Find where the given text appears and provide that cell's center as [x, y] coordinate. 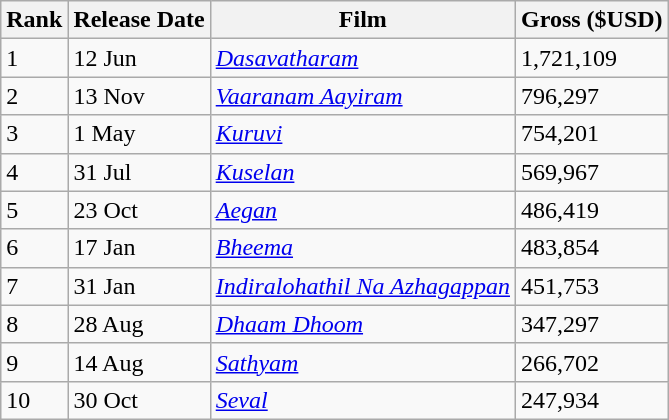
4 [34, 172]
30 Oct [139, 400]
2 [34, 96]
6 [34, 248]
17 Jan [139, 248]
28 Aug [139, 324]
Kuselan [362, 172]
10 [34, 400]
Aegan [362, 210]
Dasavatharam [362, 58]
9 [34, 362]
754,201 [592, 134]
23 Oct [139, 210]
1,721,109 [592, 58]
31 Jul [139, 172]
Bheema [362, 248]
12 Jun [139, 58]
Seval [362, 400]
266,702 [592, 362]
3 [34, 134]
486,419 [592, 210]
247,934 [592, 400]
Indiralohathil Na Azhagappan [362, 286]
31 Jan [139, 286]
1 May [139, 134]
14 Aug [139, 362]
Kuruvi [362, 134]
Film [362, 20]
483,854 [592, 248]
451,753 [592, 286]
Vaaranam Aayiram [362, 96]
7 [34, 286]
Rank [34, 20]
Dhaam Dhoom [362, 324]
8 [34, 324]
569,967 [592, 172]
347,297 [592, 324]
Sathyam [362, 362]
Release Date [139, 20]
796,297 [592, 96]
5 [34, 210]
1 [34, 58]
Gross ($USD) [592, 20]
13 Nov [139, 96]
